Extract the [X, Y] coordinate from the center of the cell holding the provided text.  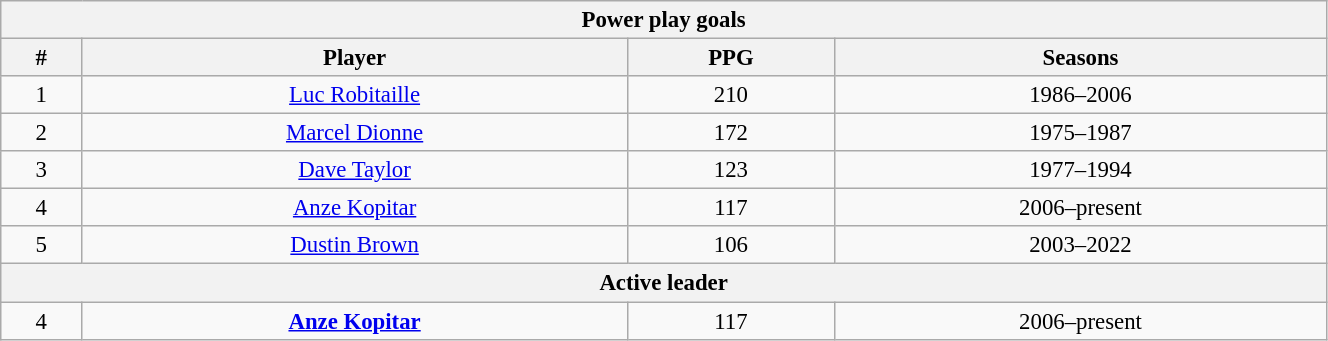
Power play goals [664, 20]
Marcel Dionne [355, 133]
Seasons [1081, 58]
Dustin Brown [355, 245]
1 [42, 95]
2 [42, 133]
172 [730, 133]
1975–1987 [1081, 133]
210 [730, 95]
Luc Robitaille [355, 95]
# [42, 58]
1986–2006 [1081, 95]
Player [355, 58]
123 [730, 170]
5 [42, 245]
PPG [730, 58]
106 [730, 245]
Active leader [664, 283]
2003–2022 [1081, 245]
Dave Taylor [355, 170]
1977–1994 [1081, 170]
3 [42, 170]
